Return the [x, y] coordinate for the center point of the cell that contains the specified text.  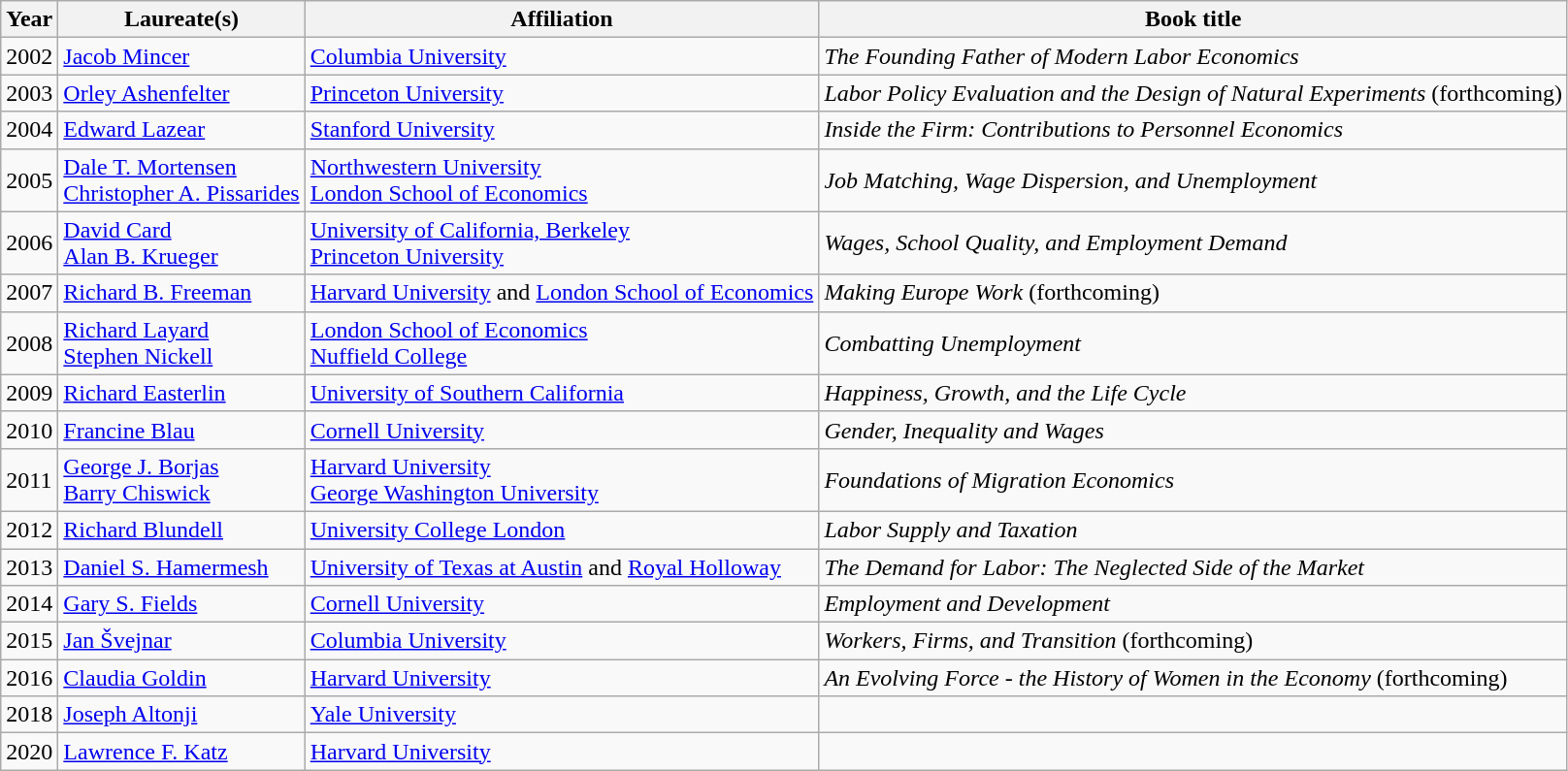
Lawrence F. Katz [181, 752]
Harvard UniversityGeorge Washington University [562, 479]
Gary S. Fields [181, 604]
University of Southern California [562, 393]
Harvard University and London School of Economics [562, 293]
Inside the Firm: Contributions to Personnel Economics [1193, 130]
University of California, BerkeleyPrinceton University [562, 242]
2015 [29, 641]
2008 [29, 343]
2014 [29, 604]
Affiliation [562, 19]
The Founding Father of Modern Labor Economics [1193, 56]
2018 [29, 715]
Joseph Altonji [181, 715]
2013 [29, 567]
Stanford University [562, 130]
2020 [29, 752]
2010 [29, 430]
Making Europe Work (forthcoming) [1193, 293]
Foundations of Migration Economics [1193, 479]
2016 [29, 678]
Book title [1193, 19]
Laureate(s) [181, 19]
London School of EconomicsNuffield College [562, 343]
Francine Blau [181, 430]
Edward Lazear [181, 130]
2002 [29, 56]
An Evolving Force - the History of Women in the Economy (forthcoming) [1193, 678]
Richard Blundell [181, 530]
Dale T. MortensenChristopher A. Pissarides [181, 180]
Princeton University [562, 93]
Labor Supply and Taxation [1193, 530]
Richard LayardStephen Nickell [181, 343]
Claudia Goldin [181, 678]
Daniel S. Hamermesh [181, 567]
Job Matching, Wage Dispersion, and Unemployment [1193, 180]
Gender, Inequality and Wages [1193, 430]
2005 [29, 180]
2009 [29, 393]
2004 [29, 130]
University College London [562, 530]
Combatting Unemployment [1193, 343]
Orley Ashenfelter [181, 93]
Richard Easterlin [181, 393]
Richard B. Freeman [181, 293]
2012 [29, 530]
Year [29, 19]
2003 [29, 93]
University of Texas at Austin and Royal Holloway [562, 567]
Jacob Mincer [181, 56]
Workers, Firms, and Transition (forthcoming) [1193, 641]
George J. BorjasBarry Chiswick [181, 479]
2007 [29, 293]
Happiness, Growth, and the Life Cycle [1193, 393]
Wages, School Quality, and Employment Demand [1193, 242]
2006 [29, 242]
Jan Švejnar [181, 641]
The Demand for Labor: The Neglected Side of the Market [1193, 567]
Yale University [562, 715]
David CardAlan B. Krueger [181, 242]
Northwestern UniversityLondon School of Economics [562, 180]
2011 [29, 479]
Employment and Development [1193, 604]
Labor Policy Evaluation and the Design of Natural Experiments (forthcoming) [1193, 93]
